Determine the [x, y] coordinate at the center of the cell enclosing the given text.  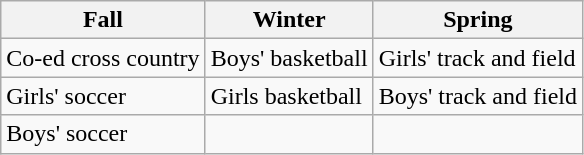
Girls' soccer [103, 96]
Boys' basketball [289, 58]
Boys' soccer [103, 134]
Boys' track and field [478, 96]
Winter [289, 20]
Co-ed cross country [103, 58]
Girls' track and field [478, 58]
Spring [478, 20]
Fall [103, 20]
Girls basketball [289, 96]
